Detect which cell encompasses the target text, then output its [x, y] center coordinate. 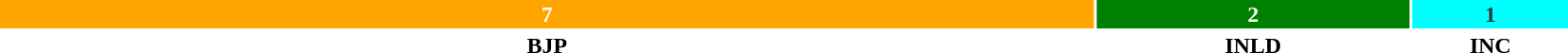
7 [547, 14]
2 [1253, 14]
